Determine the [x, y] coordinate at the center of the cell enclosing the given text.  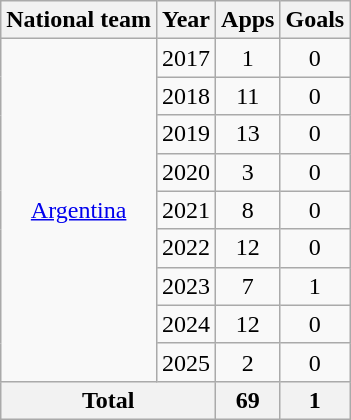
Apps [248, 20]
2025 [186, 362]
2023 [186, 286]
69 [248, 400]
2022 [186, 248]
Year [186, 20]
11 [248, 96]
National team [79, 20]
7 [248, 286]
3 [248, 172]
2 [248, 362]
Total [108, 400]
2020 [186, 172]
13 [248, 134]
2019 [186, 134]
8 [248, 210]
Goals [315, 20]
2017 [186, 58]
Argentina [79, 210]
2018 [186, 96]
2021 [186, 210]
2024 [186, 324]
